Identify which cell holds the provided text, then report its (X, Y) central coordinate. 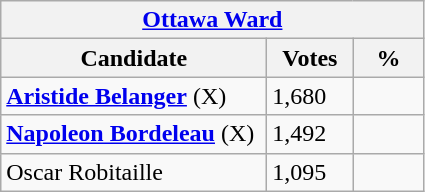
Napoleon Bordeleau (X) (134, 134)
1,492 (310, 134)
1,680 (310, 96)
1,095 (310, 172)
Candidate (134, 58)
Aristide Belanger (X) (134, 96)
Oscar Robitaille (134, 172)
% (388, 58)
Ottawa Ward (212, 20)
Votes (310, 58)
